Locate the cell with the specified text and output its [X, Y] center coordinate. 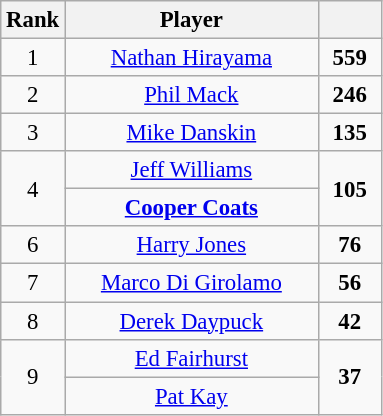
1 [33, 58]
6 [33, 245]
4 [33, 188]
105 [350, 188]
Cooper Coats [192, 208]
9 [33, 376]
76 [350, 245]
Harry Jones [192, 245]
Jeff Williams [192, 170]
246 [350, 95]
Marco Di Girolamo [192, 283]
56 [350, 283]
42 [350, 321]
Pat Kay [192, 396]
Player [192, 20]
559 [350, 58]
Derek Daypuck [192, 321]
Ed Fairhurst [192, 358]
7 [33, 283]
Rank [33, 20]
3 [33, 133]
2 [33, 95]
Phil Mack [192, 95]
Nathan Hirayama [192, 58]
Mike Danskin [192, 133]
37 [350, 376]
8 [33, 321]
135 [350, 133]
